Capture the cell that displays the provided text and extract its (x, y) central coordinate. 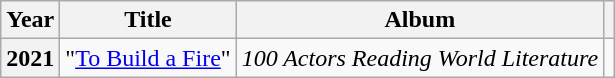
Year (30, 20)
Title (148, 20)
Album (420, 20)
2021 (30, 58)
"To Build a Fire" (148, 58)
100 Actors Reading World Literature (420, 58)
